Extract the [X, Y] coordinate from the center of the cell holding the provided text.  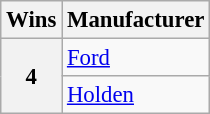
4 [32, 76]
Holden [136, 95]
Manufacturer [136, 20]
Ford [136, 58]
Wins [32, 20]
